Search for the cell housing the specified text and yield its [X, Y] center coordinate. 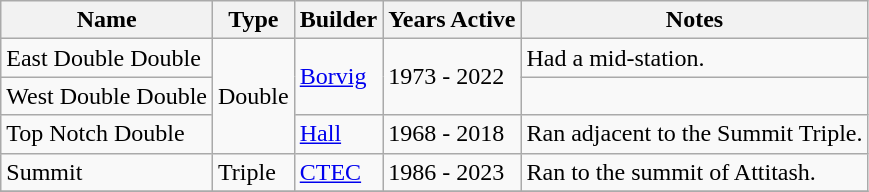
Builder [338, 20]
Years Active [452, 20]
Triple [254, 172]
Ran to the summit of Attitash. [694, 172]
West Double Double [107, 96]
Top Notch Double [107, 134]
1973 - 2022 [452, 77]
Ran adjacent to the Summit Triple. [694, 134]
East Double Double [107, 58]
Summit [107, 172]
Type [254, 20]
Name [107, 20]
1968 - 2018 [452, 134]
1986 - 2023 [452, 172]
Had a mid-station. [694, 58]
CTEC [338, 172]
Double [254, 96]
Hall [338, 134]
Borvig [338, 77]
Notes [694, 20]
